For the text-containing cell, return its midpoint in [X, Y] coordinate format. 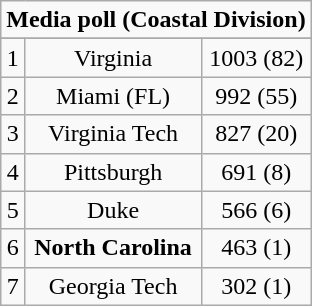
302 (1) [256, 286]
6 [13, 248]
827 (20) [256, 134]
4 [13, 172]
992 (55) [256, 96]
691 (8) [256, 172]
North Carolina [113, 248]
1 [13, 58]
Media poll (Coastal Division) [156, 20]
Miami (FL) [113, 96]
2 [13, 96]
7 [13, 286]
Virginia Tech [113, 134]
1003 (82) [256, 58]
5 [13, 210]
Duke [113, 210]
566 (6) [256, 210]
Virginia [113, 58]
Pittsburgh [113, 172]
3 [13, 134]
Georgia Tech [113, 286]
463 (1) [256, 248]
